Detect which cell encompasses the target text, then output its (x, y) center coordinate. 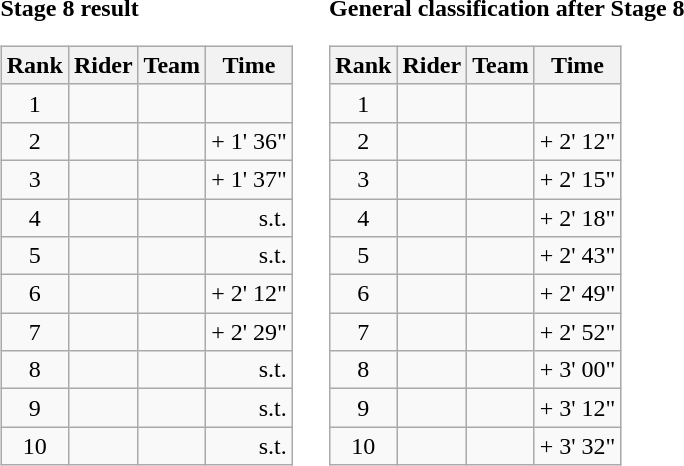
+ 3' 00" (578, 370)
+ 2' 18" (578, 217)
+ 1' 36" (250, 141)
+ 2' 15" (578, 179)
+ 2' 29" (250, 332)
+ 2' 49" (578, 294)
+ 2' 52" (578, 332)
+ 3' 12" (578, 408)
+ 3' 32" (578, 446)
+ 2' 43" (578, 256)
+ 1' 37" (250, 179)
